Identify which cell holds the provided text, then report its (x, y) central coordinate. 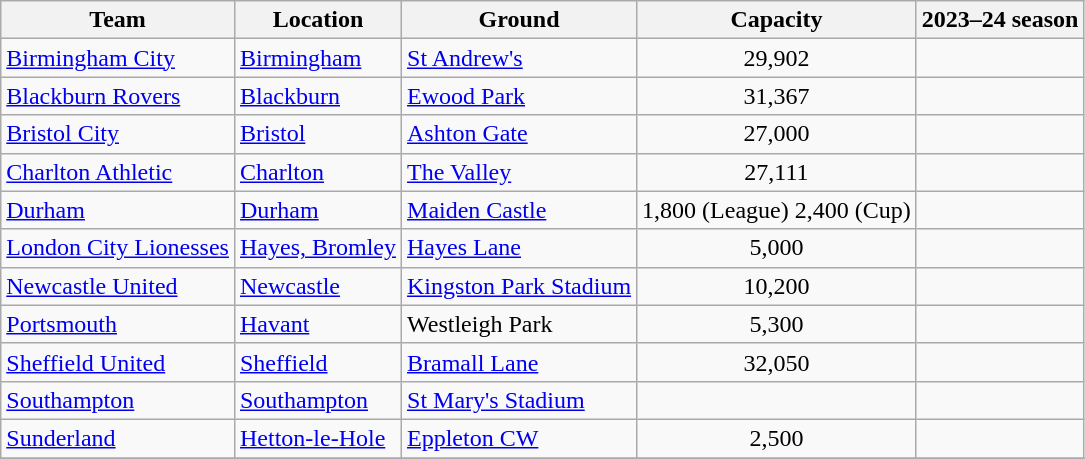
Sheffield (318, 362)
Blackburn Rovers (118, 96)
Portsmouth (118, 324)
Hayes Lane (520, 248)
London City Lionesses (118, 248)
5,300 (777, 324)
Maiden Castle (520, 210)
Newcastle (318, 286)
Birmingham City (118, 58)
5,000 (777, 248)
Hayes, Bromley (318, 248)
Ewood Park (520, 96)
Sheffield United (118, 362)
Westleigh Park (520, 324)
Hetton-le-Hole (318, 438)
Newcastle United (118, 286)
Location (318, 20)
Bramall Lane (520, 362)
1,800 (League) 2,400 (Cup) (777, 210)
Charlton (318, 172)
2,500 (777, 438)
St Mary's Stadium (520, 400)
The Valley (520, 172)
Bristol City (118, 134)
Havant (318, 324)
Sunderland (118, 438)
Kingston Park Stadium (520, 286)
2023–24 season (1000, 20)
Ashton Gate (520, 134)
Eppleton CW (520, 438)
31,367 (777, 96)
Bristol (318, 134)
Team (118, 20)
Birmingham (318, 58)
10,200 (777, 286)
Blackburn (318, 96)
32,050 (777, 362)
Capacity (777, 20)
27,111 (777, 172)
Charlton Athletic (118, 172)
St Andrew's (520, 58)
29,902 (777, 58)
Ground (520, 20)
27,000 (777, 134)
